Extract the [x, y] coordinate from the center of the cell holding the provided text.  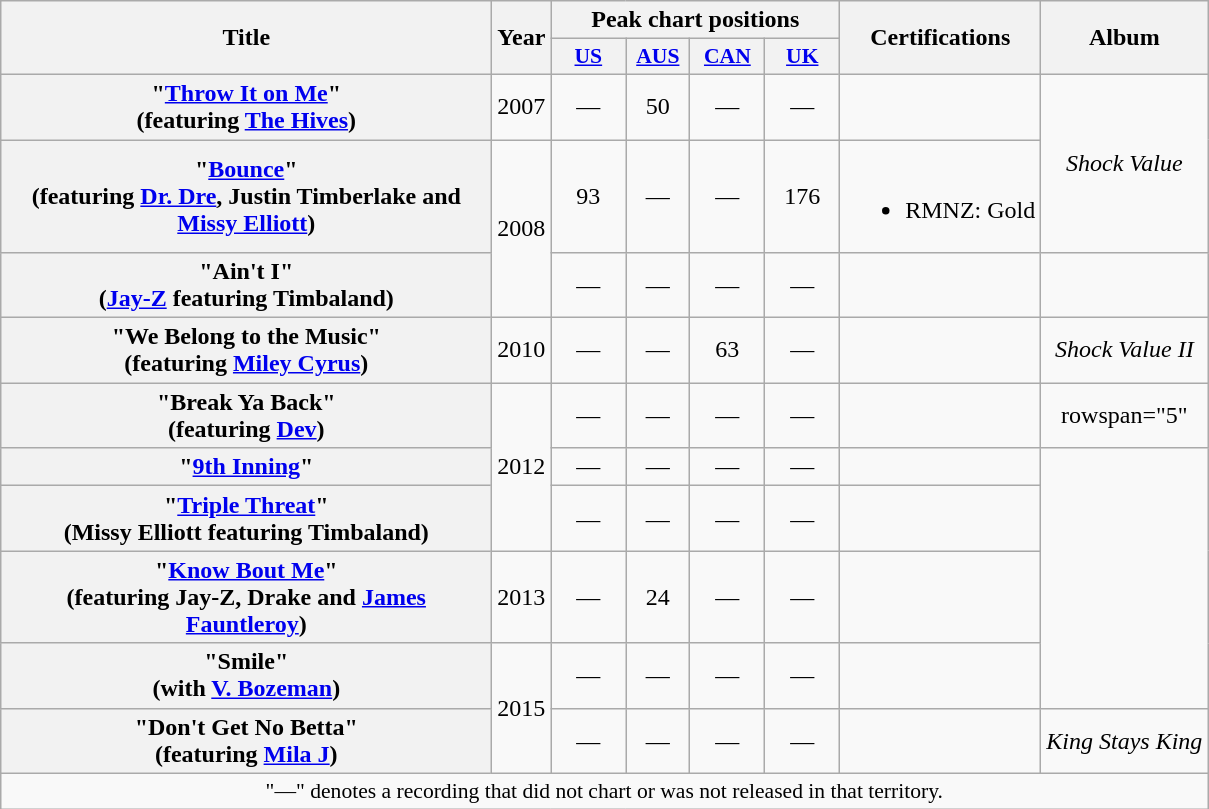
Year [522, 38]
"Throw It on Me" (featuring The Hives) [246, 106]
CAN [728, 57]
93 [588, 196]
2008 [522, 229]
2010 [522, 350]
24 [658, 597]
63 [728, 350]
AUS [658, 57]
Album [1124, 38]
rowspan="5" [1124, 416]
176 [802, 196]
King Stays King [1124, 740]
50 [658, 106]
RMNZ: Gold [940, 196]
"Ain't I" (Jay-Z featuring Timbaland) [246, 286]
2007 [522, 106]
Shock Value [1124, 163]
"9th Inning" [246, 467]
2013 [522, 597]
"Smile"(with V. Bozeman) [246, 676]
"Bounce" (featuring Dr. Dre, Justin Timberlake and Missy Elliott) [246, 196]
US [588, 57]
2015 [522, 708]
"We Belong to the Music" (featuring Miley Cyrus) [246, 350]
UK [802, 57]
"—" denotes a recording that did not chart or was not released in that territory. [604, 791]
2012 [522, 467]
"Know Bout Me" (featuring Jay-Z, Drake and James Fauntleroy) [246, 597]
Certifications [940, 38]
"Don't Get No Betta" (featuring Mila J) [246, 740]
Peak chart positions [696, 20]
Shock Value II [1124, 350]
Title [246, 38]
"Triple Threat"(Missy Elliott featuring Timbaland) [246, 518]
"Break Ya Back" (featuring Dev) [246, 416]
